Return [x, y] of the center of cell containing provided text 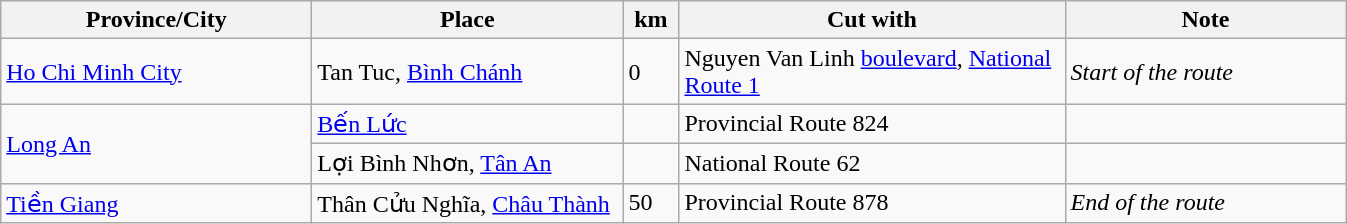
Ho Chi Minh City [156, 72]
Note [1206, 20]
Bến Lức [468, 124]
Province/City [156, 20]
Tiền Giang [156, 203]
Start of the route [1206, 72]
Provincial Route 878 [872, 203]
National Route 62 [872, 163]
Provincial Route 824 [872, 124]
Place [468, 20]
Long An [156, 144]
Tan Tuc, Bình Chánh [468, 72]
Nguyen Van Linh boulevard, National Route 1 [872, 72]
End of the route [1206, 203]
50 [651, 203]
Lợi Bình Nhơn, Tân An [468, 163]
Cut with [872, 20]
0 [651, 72]
km [651, 20]
Thân Cửu Nghĩa, Châu Thành [468, 203]
